Scan for the cell matching the given text and deliver its [X, Y] coordinate at center. 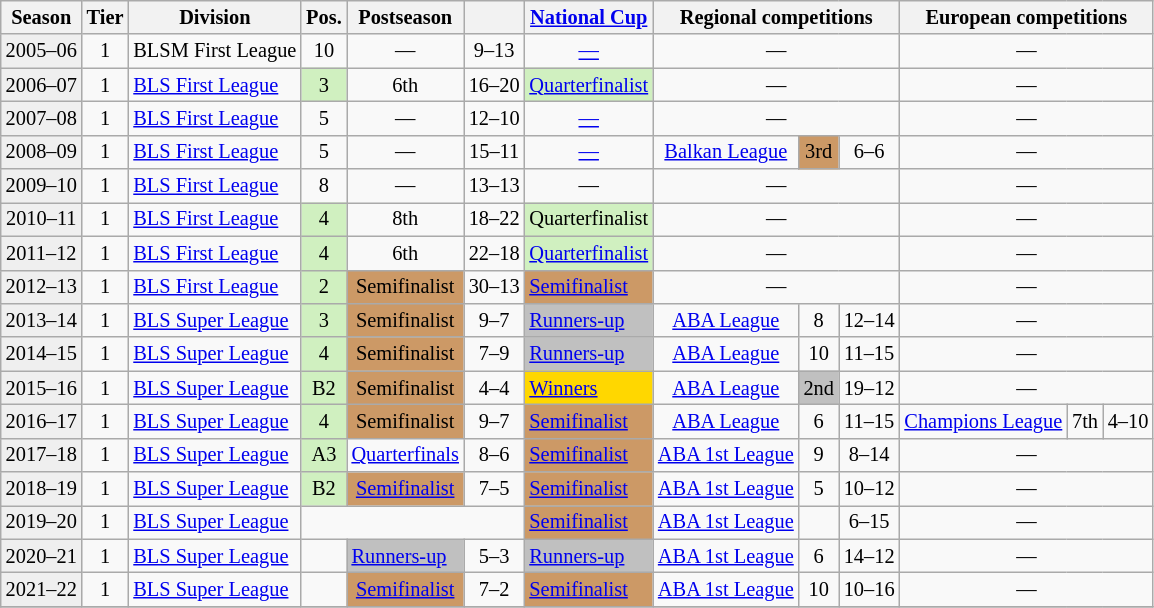
2008–09 [42, 152]
Champions League [983, 421]
19–12 [870, 388]
2012–13 [42, 287]
2016–17 [42, 421]
16–20 [494, 85]
7th [1085, 421]
Division [214, 17]
8th [406, 219]
6–15 [870, 522]
8–6 [494, 455]
2009–10 [42, 186]
6–6 [870, 152]
4–4 [494, 388]
2010–11 [42, 219]
13–13 [494, 186]
2019–20 [42, 522]
2007–08 [42, 118]
4–10 [1128, 421]
Postseason [406, 17]
7–2 [494, 589]
European competitions [1026, 17]
5–3 [494, 556]
2006–07 [42, 85]
2021–22 [42, 589]
10–12 [870, 489]
Tier [106, 17]
Pos. [324, 17]
12–14 [870, 320]
7–9 [494, 354]
Regional competitions [776, 17]
2014–15 [42, 354]
18–22 [494, 219]
30–13 [494, 287]
22–18 [494, 253]
2013–14 [42, 320]
9 [819, 455]
8–14 [870, 455]
National Cup [588, 17]
Season [42, 17]
2020–21 [42, 556]
2005–06 [42, 51]
2011–12 [42, 253]
2 [324, 287]
2018–19 [42, 489]
15–11 [494, 152]
Winners [588, 388]
2017–18 [42, 455]
2015–16 [42, 388]
9–13 [494, 51]
A3 [324, 455]
BLSM First League [214, 51]
Balkan League [726, 152]
12–10 [494, 118]
3rd [819, 152]
2nd [819, 388]
Quarterfinals [406, 455]
7–5 [494, 489]
10–16 [870, 589]
14–12 [870, 556]
